Search for the cell housing the specified text and yield its (X, Y) center coordinate. 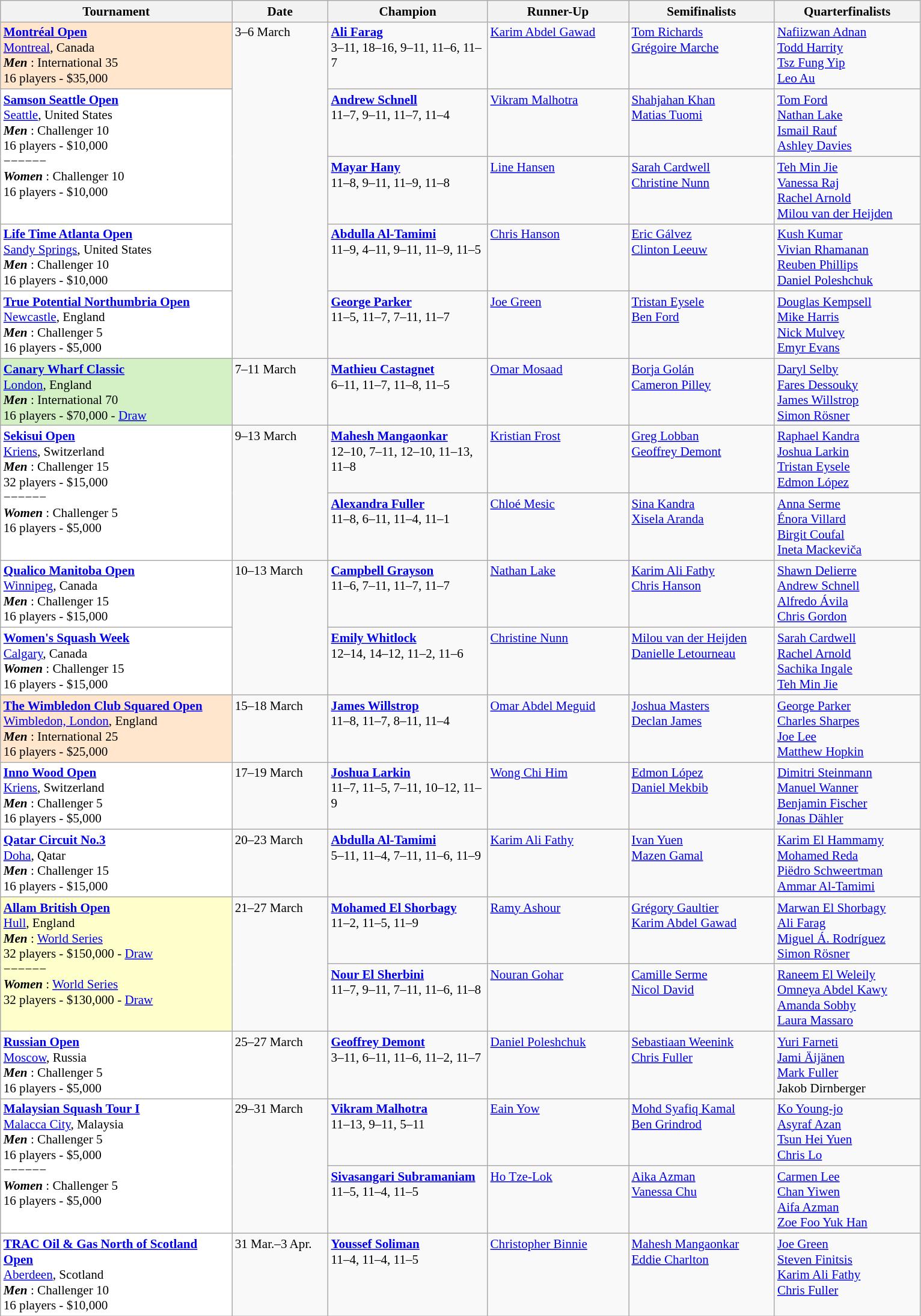
Sekisui Open Kriens, Switzerland Men : Challenger 1532 players - $15,000−−−−−− Women : Challenger 516 players - $5,000 (117, 493)
9–13 March (280, 493)
Douglas Kempsell Mike Harris Nick Mulvey Emyr Evans (847, 325)
Eain Yow (558, 1132)
15–18 March (280, 729)
Mahesh Mangaonkar Eddie Charlton (702, 1275)
Ho Tze-Lok (558, 1199)
Teh Min Jie Vanessa Raj Rachel Arnold Milou van der Heijden (847, 190)
Runner-Up (558, 11)
Sivasangari Subramaniam11–5, 11–4, 11–5 (408, 1199)
Mohd Syafiq Kamal Ben Grindrod (702, 1132)
Christine Nunn (558, 661)
Women's Squash Week Calgary, Canada Women : Challenger 1516 players - $15,000 (117, 661)
Ko Young-jo Asyraf Azan Tsun Hei Yuen Chris Lo (847, 1132)
The Wimbledon Club Squared Open Wimbledon, London, England Men : International 2516 players - $25,000 (117, 729)
Alexandra Fuller11–8, 6–11, 11–4, 11–1 (408, 527)
Nour El Sherbini11–7, 9–11, 7–11, 11–6, 11–8 (408, 997)
Ali Farag3–11, 18–16, 9–11, 11–6, 11–7 (408, 55)
Karim Ali Fathy (558, 863)
Marwan El Shorbagy Ali Farag Miguel Á. Rodríguez Simon Rösner (847, 930)
Montréal Open Montreal, Canada Men : International 3516 players - $35,000 (117, 55)
Sarah Cardwell Rachel Arnold Sachika Ingale Teh Min Jie (847, 661)
Samson Seattle Open Seattle, United States Men : Challenger 1016 players - $10,000−−−−−− Women : Challenger 1016 players - $10,000 (117, 156)
Milou van der Heijden Danielle Letourneau (702, 661)
Malaysian Squash Tour I Malacca City, Malaysia Men : Challenger 516 players - $5,000−−−−−− Women : Challenger 516 players - $5,000 (117, 1166)
Omar Mosaad (558, 392)
Karim Ali Fathy Chris Hanson (702, 594)
Kush Kumar Vivian Rhamanan Reuben Phillips Daniel Poleshchuk (847, 257)
Grégory Gaultier Karim Abdel Gawad (702, 930)
Tom Richards Grégoire Marche (702, 55)
Qualico Manitoba Open Winnipeg, Canada Men : Challenger 1516 players - $15,000 (117, 594)
Aika Azman Vanessa Chu (702, 1199)
Yuri Farneti Jami Äijänen Mark Fuller Jakob Dirnberger (847, 1065)
George Parker11–5, 11–7, 7–11, 11–7 (408, 325)
17–19 March (280, 796)
Kristian Frost (558, 459)
Anna Serme Énora Villard Birgit Coufal Ineta Mackeviča (847, 527)
Mahesh Mangaonkar12–10, 7–11, 12–10, 11–13, 11–8 (408, 459)
21–27 March (280, 964)
Champion (408, 11)
Mohamed El Shorbagy11–2, 11–5, 11–9 (408, 930)
Quarterfinalists (847, 11)
Daniel Poleshchuk (558, 1065)
Sina Kandra Xisela Aranda (702, 527)
Omar Abdel Meguid (558, 729)
Emily Whitlock12–14, 14–12, 11–2, 11–6 (408, 661)
Life Time Atlanta Open Sandy Springs, United States Men : Challenger 1016 players - $10,000 (117, 257)
James Willstrop11–8, 11–7, 8–11, 11–4 (408, 729)
Shawn Delierre Andrew Schnell Alfredo Ávila Chris Gordon (847, 594)
Abdulla Al-Tamimi11–9, 4–11, 9–11, 11–9, 11–5 (408, 257)
Joe Green (558, 325)
Mathieu Castagnet6–11, 11–7, 11–8, 11–5 (408, 392)
Chloé Mesic (558, 527)
Tom Ford Nathan Lake Ismail Rauf Ashley Davies (847, 123)
20–23 March (280, 863)
Andrew Schnell11–7, 9–11, 11–7, 11–4 (408, 123)
Borja Golán Cameron Pilley (702, 392)
Karim El Hammamy Mohamed Reda Piëdro Schweertman Ammar Al-Tamimi (847, 863)
Dimitri Steinmann Manuel Wanner Benjamin Fischer Jonas Dähler (847, 796)
Campbell Grayson11–6, 7–11, 11–7, 11–7 (408, 594)
Greg Lobban Geoffrey Demont (702, 459)
True Potential Northumbria Open Newcastle, England Men : Challenger 516 players - $5,000 (117, 325)
George Parker Charles Sharpes Joe Lee Matthew Hopkin (847, 729)
Sebastiaan Weenink Chris Fuller (702, 1065)
Karim Abdel Gawad (558, 55)
Date (280, 11)
29–31 March (280, 1166)
Tournament (117, 11)
Nathan Lake (558, 594)
Christopher Binnie (558, 1275)
Allam British Open Hull, England Men : World Series32 players - $150,000 - Draw−−−−−− Women : World Series32 players - $130,000 - Draw (117, 964)
Vikram Malhotra11–13, 9–11, 5–11 (408, 1132)
Chris Hanson (558, 257)
Raphael Kandra Joshua Larkin Tristan Eysele Edmon López (847, 459)
Semifinalists (702, 11)
Abdulla Al-Tamimi5–11, 11–4, 7–11, 11–6, 11–9 (408, 863)
Sarah Cardwell Christine Nunn (702, 190)
Tristan Eysele Ben Ford (702, 325)
Nafiizwan Adnan Todd Harrity Tsz Fung Yip Leo Au (847, 55)
Eric Gálvez Clinton Leeuw (702, 257)
Russian Open Moscow, Russia Men : Challenger 516 players - $5,000 (117, 1065)
Raneem El Weleily Omneya Abdel Kawy Amanda Sobhy Laura Massaro (847, 997)
Wong Chi Him (558, 796)
7–11 March (280, 392)
Inno Wood Open Kriens, Switzerland Men : Challenger 516 players - $5,000 (117, 796)
Joe Green Steven Finitsis Karim Ali Fathy Chris Fuller (847, 1275)
Joshua Larkin11–7, 11–5, 7–11, 10–12, 11–9 (408, 796)
Joshua Masters Declan James (702, 729)
Youssef Soliman11–4, 11–4, 11–5 (408, 1275)
Ivan Yuen Mazen Gamal (702, 863)
Qatar Circuit No.3 Doha, Qatar Men : Challenger 1516 players - $15,000 (117, 863)
Vikram Malhotra (558, 123)
Canary Wharf Classic London, England Men : International 7016 players - $70,000 - Draw (117, 392)
Shahjahan Khan Matias Tuomi (702, 123)
Carmen Lee Chan Yiwen Aifa Azman Zoe Foo Yuk Han (847, 1199)
Edmon López Daniel Mekbib (702, 796)
Daryl Selby Fares Dessouky James Willstrop Simon Rösner (847, 392)
TRAC Oil & Gas North of Scotland Open Aberdeen, Scotland Men : Challenger 1016 players - $10,000 (117, 1275)
Line Hansen (558, 190)
31 Mar.–3 Apr. (280, 1275)
Ramy Ashour (558, 930)
10–13 March (280, 628)
Mayar Hany11–8, 9–11, 11–9, 11–8 (408, 190)
Camille Serme Nicol David (702, 997)
3–6 March (280, 190)
Nouran Gohar (558, 997)
Geoffrey Demont3–11, 6–11, 11–6, 11–2, 11–7 (408, 1065)
25–27 March (280, 1065)
